Identify which cell holds the provided text, then report its [x, y] central coordinate. 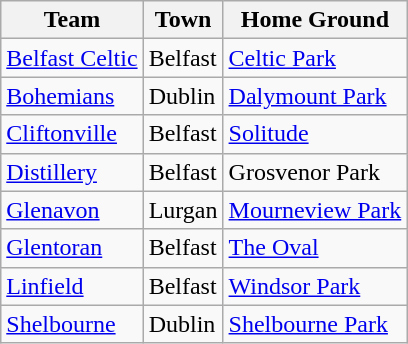
Windsor Park [315, 286]
Glentoran [72, 248]
The Oval [315, 248]
Solitude [315, 134]
Town [183, 20]
Bohemians [72, 96]
Lurgan [183, 210]
Belfast Celtic [72, 58]
Cliftonville [72, 134]
Linfield [72, 286]
Shelbourne [72, 324]
Dalymount Park [315, 96]
Home Ground [315, 20]
Distillery [72, 172]
Mourneview Park [315, 210]
Team [72, 20]
Glenavon [72, 210]
Celtic Park [315, 58]
Shelbourne Park [315, 324]
Grosvenor Park [315, 172]
